For the text-containing cell, return its midpoint in [X, Y] coordinate format. 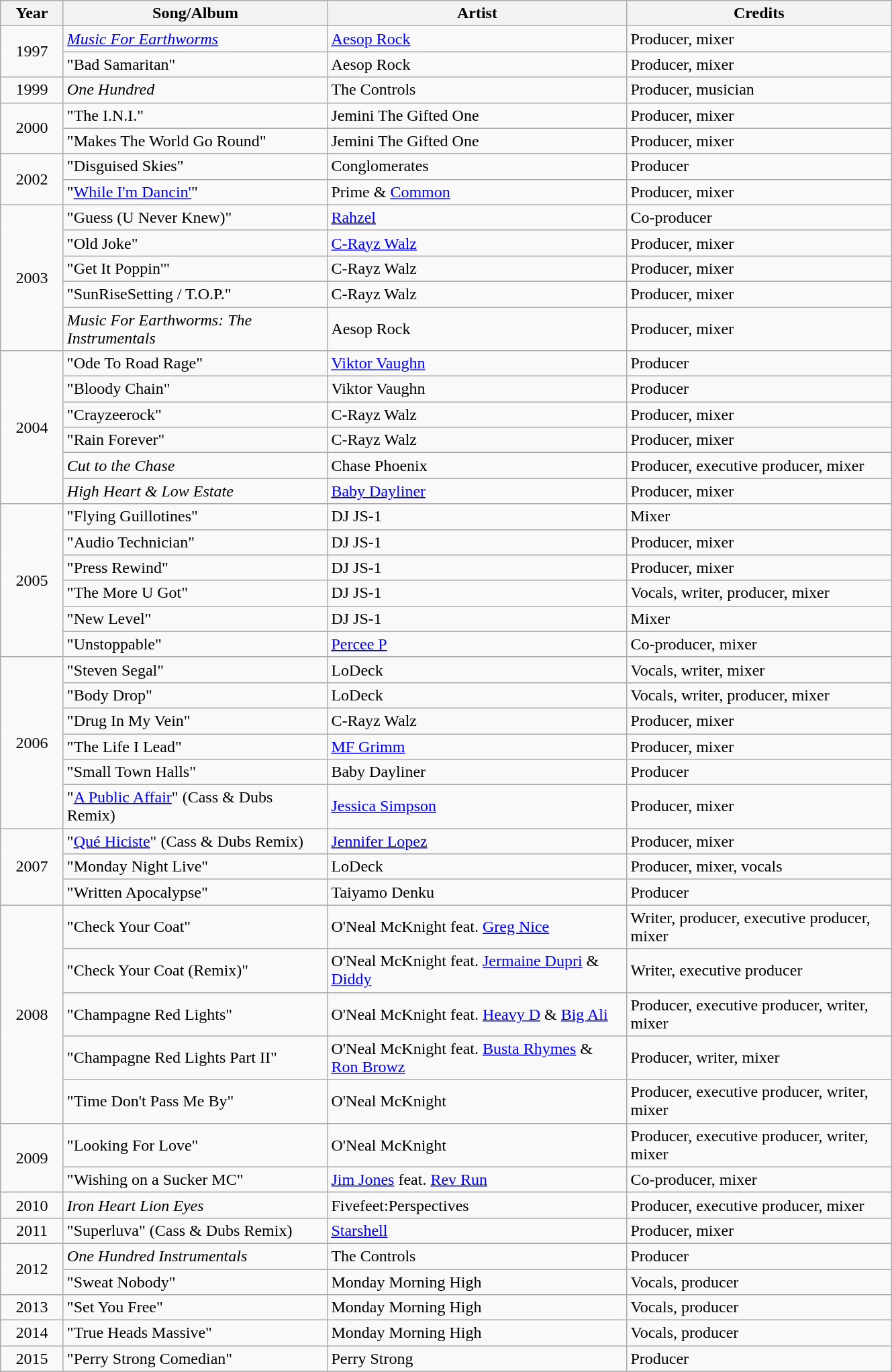
Credits [759, 13]
2010 [32, 1205]
Taiyamo Denku [477, 892]
"Small Town Halls" [195, 772]
Artist [477, 13]
"Old Joke" [195, 243]
One Hundred [195, 90]
2011 [32, 1230]
"Qué Hiciste" (Cass & Dubs Remix) [195, 841]
"Ode To Road Rage" [195, 364]
2007 [32, 867]
Music For Earthworms [195, 39]
"Audio Technician" [195, 542]
O'Neal McKnight feat. Greg Nice [477, 927]
2014 [32, 1333]
2008 [32, 1014]
Producer, musician [759, 90]
"True Heads Massive" [195, 1333]
Prime & Common [477, 192]
"Crayzeerock" [195, 415]
Jessica Simpson [477, 806]
"Perry Strong Comedian" [195, 1359]
O'Neal McKnight feat. Busta Rhymes & Ron Browz [477, 1057]
"Bloody Chain" [195, 389]
"New Level" [195, 619]
Vocals, writer, mixer [759, 670]
"A Public Affair" (Cass & Dubs Remix) [195, 806]
"Bad Samaritan" [195, 64]
"Time Don't Pass Me By" [195, 1102]
1999 [32, 90]
"Set You Free" [195, 1308]
2015 [32, 1359]
2000 [32, 128]
2003 [32, 278]
"Guess (U Never Knew)" [195, 217]
2006 [32, 742]
"Makes The World Go Round" [195, 141]
"Champagne Red Lights Part II" [195, 1057]
"Check Your Coat (Remix)" [195, 970]
MF Grimm [477, 747]
2013 [32, 1308]
"The I.N.I." [195, 115]
Writer, producer, executive producer, mixer [759, 927]
2005 [32, 580]
"Disguised Skies" [195, 166]
2012 [32, 1269]
2002 [32, 179]
Year [32, 13]
Producer, mixer, vocals [759, 867]
2004 [32, 427]
"The More U Got" [195, 593]
"Champagne Red Lights" [195, 1014]
"Monday Night Live" [195, 867]
"Check Your Coat" [195, 927]
"Rain Forever" [195, 440]
"While I'm Dancin'" [195, 192]
"The Life I Lead" [195, 747]
"Superluva" (Cass & Dubs Remix) [195, 1230]
Jim Jones feat. Rev Run [477, 1179]
Percee P [477, 644]
Song/Album [195, 13]
"SunRiseSetting / T.O.P." [195, 294]
2009 [32, 1158]
One Hundred Instrumentals [195, 1256]
"Sweat Nobody" [195, 1282]
"Written Apocalypse" [195, 892]
"Unstoppable" [195, 644]
Producer, writer, mixer [759, 1057]
Chase Phoenix [477, 466]
Cut to the Chase [195, 466]
Jennifer Lopez [477, 841]
"Steven Segal" [195, 670]
Fivefeet:Perspectives [477, 1205]
Perry Strong [477, 1359]
"Body Drop" [195, 695]
Co-producer [759, 217]
Music For Earthworms: The Instrumentals [195, 329]
Rahzel [477, 217]
O'Neal McKnight feat. Jermaine Dupri & Diddy [477, 970]
"Flying Guillotines" [195, 517]
"Press Rewind" [195, 568]
"Looking For Love" [195, 1145]
Starshell [477, 1230]
"Drug In My Vein" [195, 721]
Conglomerates [477, 166]
1997 [32, 52]
"Get It Poppin'" [195, 268]
"Wishing on a Sucker MC" [195, 1179]
O'Neal McKnight feat. Heavy D & Big Ali [477, 1014]
High Heart & Low Estate [195, 491]
Writer, executive producer [759, 970]
Iron Heart Lion Eyes [195, 1205]
